Pinpoint the cell where the given text exists, returning its (x, y) midpoint coordinate. 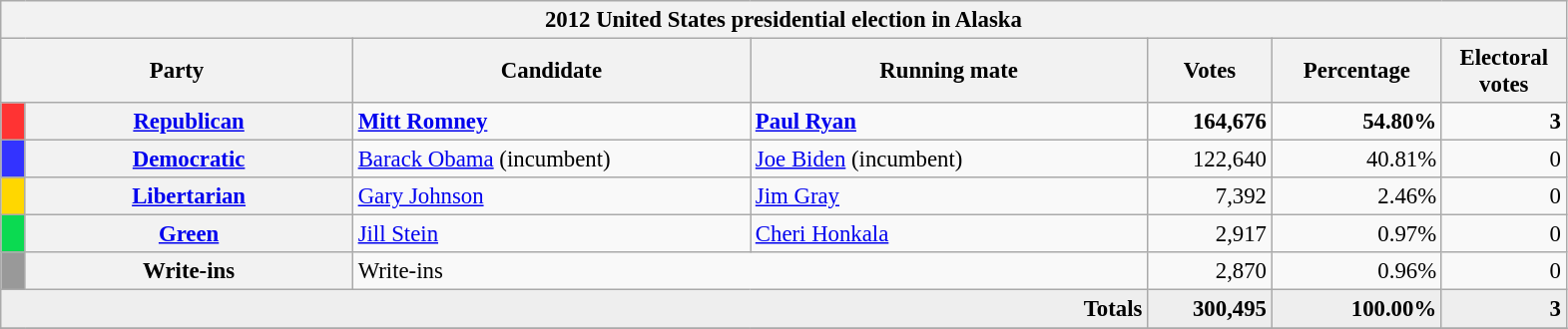
Paul Ryan (949, 122)
100.00% (1356, 309)
0.96% (1356, 272)
Jim Gray (949, 196)
Gary Johnson (551, 196)
Joe Biden (incumbent) (949, 160)
40.81% (1356, 160)
Cheri Honkala (949, 234)
Percentage (1356, 72)
2,870 (1210, 272)
Republican (189, 122)
Mitt Romney (551, 122)
2,917 (1210, 234)
300,495 (1210, 309)
2.46% (1356, 196)
Totals (575, 309)
Running mate (949, 72)
Party (178, 72)
122,640 (1210, 160)
2012 United States presidential election in Alaska (784, 20)
Votes (1210, 72)
0.97% (1356, 234)
Jill Stein (551, 234)
Candidate (551, 72)
Barack Obama (incumbent) (551, 160)
Democratic (189, 160)
Green (189, 234)
Electoral votes (1503, 72)
54.80% (1356, 122)
7,392 (1210, 196)
164,676 (1210, 122)
Libertarian (189, 196)
